Locate the cell with the specified text and output its (x, y) center coordinate. 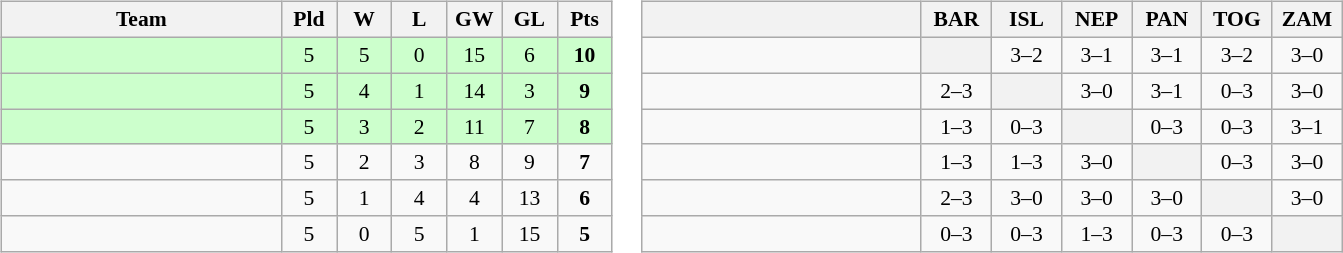
W (364, 20)
14 (474, 91)
11 (474, 127)
10 (584, 55)
Pts (584, 20)
ZAM (1307, 20)
Pld (308, 20)
Team (141, 20)
NEP (1097, 20)
GW (474, 20)
L (420, 20)
ISL (1026, 20)
TOG (1237, 20)
PAN (1167, 20)
BAR (956, 20)
GL (530, 20)
13 (530, 198)
